Locate the cell with the specified text and output its [x, y] center coordinate. 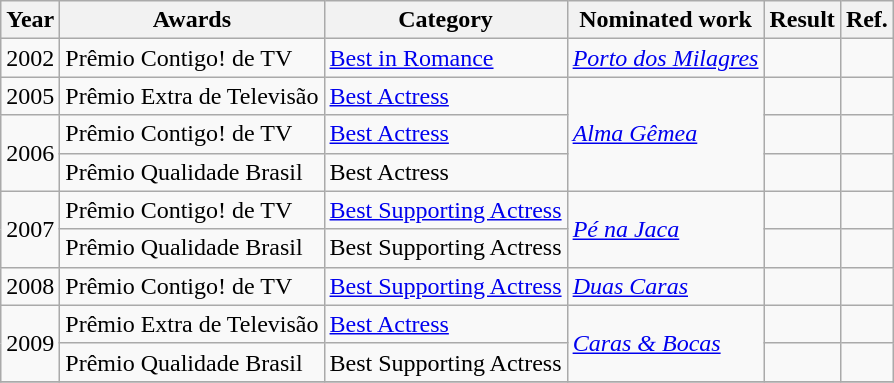
Duas Caras [666, 286]
2006 [30, 153]
Caras & Bocas [666, 343]
Nominated work [666, 20]
Category [446, 20]
Year [30, 20]
2005 [30, 96]
Ref. [866, 20]
Porto dos Milagres [666, 58]
2008 [30, 286]
Best in Romance [446, 58]
Alma Gêmea [666, 134]
Pé na Jaca [666, 229]
Awards [192, 20]
2007 [30, 229]
2002 [30, 58]
2009 [30, 343]
Result [802, 20]
